Search for the cell housing the specified text and yield its [x, y] center coordinate. 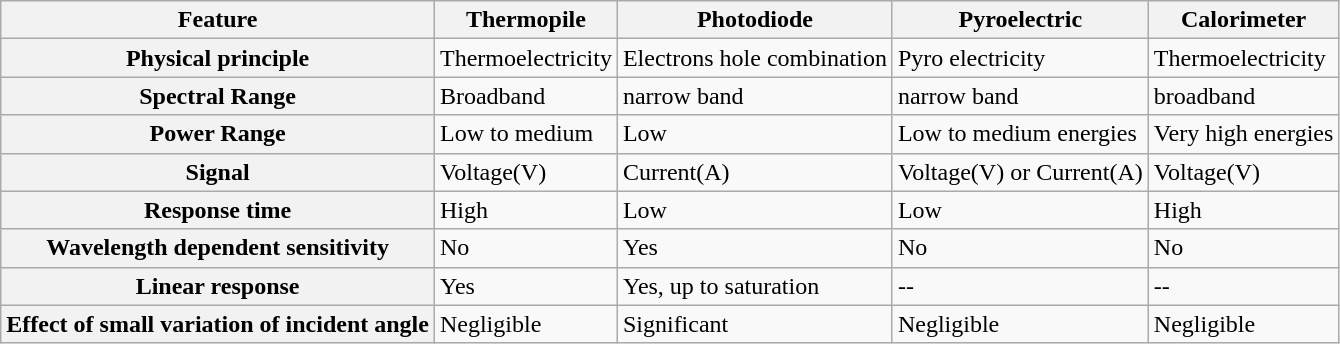
Broadband [526, 96]
Spectral Range [218, 96]
Power Range [218, 134]
broadband [1244, 96]
Electrons hole combination [754, 58]
Low to medium [526, 134]
Current(A) [754, 172]
Yes, up to saturation [754, 286]
Pyro electricity [1020, 58]
Calorimeter [1244, 20]
Voltage(V) or Current(A) [1020, 172]
Response time [218, 210]
Feature [218, 20]
Physical principle [218, 58]
Thermopile [526, 20]
Signal [218, 172]
Effect of small variation of incident angle [218, 324]
Wavelength dependent sensitivity [218, 248]
Linear response [218, 286]
Low to medium energies [1020, 134]
Significant [754, 324]
Pyroelectric [1020, 20]
Photodiode [754, 20]
Very high energies [1244, 134]
